Find where the given text appears and provide that cell's center as [X, Y] coordinate. 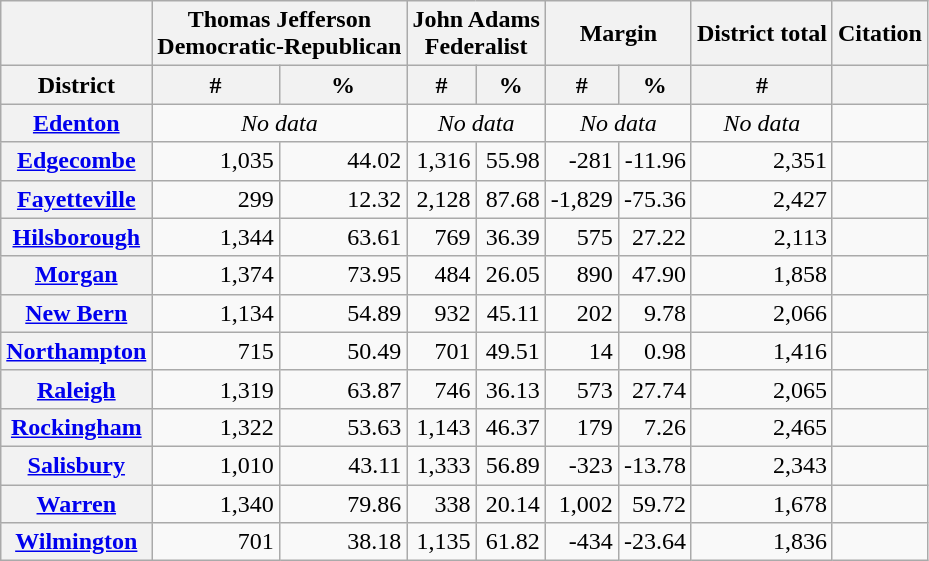
26.05 [510, 275]
1,340 [216, 503]
Warren [76, 503]
2,066 [762, 313]
Salisbury [76, 465]
-323 [582, 465]
1,836 [762, 542]
484 [442, 275]
79.86 [343, 503]
2,427 [762, 199]
Citation [880, 34]
87.68 [510, 199]
Rockingham [76, 427]
746 [442, 389]
12.32 [343, 199]
1,143 [442, 427]
179 [582, 427]
-13.78 [654, 465]
District [76, 85]
-1,829 [582, 199]
1,374 [216, 275]
63.61 [343, 237]
890 [582, 275]
7.26 [654, 427]
-11.96 [654, 161]
0.98 [654, 351]
38.18 [343, 542]
44.02 [343, 161]
1,316 [442, 161]
-434 [582, 542]
1,002 [582, 503]
50.49 [343, 351]
2,351 [762, 161]
2,113 [762, 237]
769 [442, 237]
1,858 [762, 275]
715 [216, 351]
Thomas JeffersonDemocratic-Republican [280, 34]
59.72 [654, 503]
New Bern [76, 313]
Northampton [76, 351]
Fayetteville [76, 199]
54.89 [343, 313]
1,134 [216, 313]
1,319 [216, 389]
1,135 [442, 542]
55.98 [510, 161]
338 [442, 503]
1,333 [442, 465]
36.39 [510, 237]
45.11 [510, 313]
John AdamsFederalist [476, 34]
-75.36 [654, 199]
2,465 [762, 427]
District total [762, 34]
20.14 [510, 503]
932 [442, 313]
Morgan [76, 275]
2,128 [442, 199]
63.87 [343, 389]
27.74 [654, 389]
1,678 [762, 503]
299 [216, 199]
202 [582, 313]
56.89 [510, 465]
2,065 [762, 389]
Wilmington [76, 542]
1,035 [216, 161]
Hilsborough [76, 237]
1,010 [216, 465]
43.11 [343, 465]
61.82 [510, 542]
9.78 [654, 313]
Edenton [76, 123]
573 [582, 389]
46.37 [510, 427]
47.90 [654, 275]
1,344 [216, 237]
49.51 [510, 351]
-281 [582, 161]
1,416 [762, 351]
Raleigh [76, 389]
1,322 [216, 427]
36.13 [510, 389]
53.63 [343, 427]
Edgecombe [76, 161]
-23.64 [654, 542]
27.22 [654, 237]
2,343 [762, 465]
Margin [618, 34]
73.95 [343, 275]
575 [582, 237]
14 [582, 351]
